Pinpoint the cell where the given text exists, returning its (X, Y) midpoint coordinate. 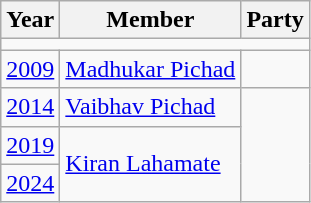
Member (150, 20)
Vaibhav Pichad (150, 107)
Year (30, 20)
Madhukar Pichad (150, 69)
2019 (30, 145)
2009 (30, 69)
2014 (30, 107)
Kiran Lahamate (150, 164)
2024 (30, 183)
Party (275, 20)
